Scan for the cell matching the given text and deliver its (X, Y) coordinate at center. 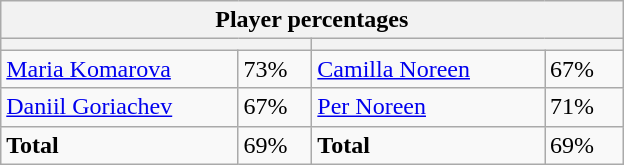
Camilla Noreen (428, 69)
Maria Komarova (120, 69)
73% (275, 69)
71% (584, 107)
Per Noreen (428, 107)
Daniil Goriachev (120, 107)
Player percentages (312, 20)
